Detect which cell encompasses the target text, then output its [x, y] center coordinate. 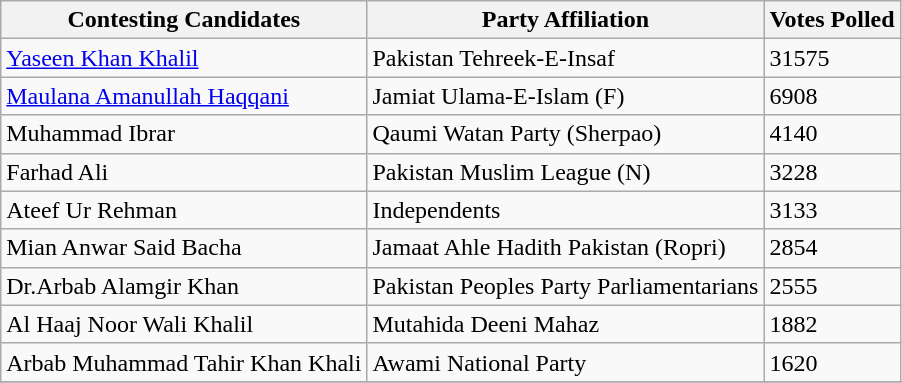
2555 [832, 286]
Yaseen Khan Khalil [184, 58]
6908 [832, 96]
Pakistan Tehreek-E-Insaf [566, 58]
Votes Polled [832, 20]
Jamiat Ulama-E-Islam (F) [566, 96]
Contesting Candidates [184, 20]
3228 [832, 172]
Farhad Ali [184, 172]
Awami National Party [566, 362]
Independents [566, 210]
Dr.Arbab Alamgir Khan [184, 286]
Al Haaj Noor Wali Khalil [184, 324]
2854 [832, 248]
Pakistan Peoples Party Parliamentarians [566, 286]
Jamaat Ahle Hadith Pakistan (Ropri) [566, 248]
Arbab Muhammad Tahir Khan Khali [184, 362]
Ateef Ur Rehman [184, 210]
Qaumi Watan Party (Sherpao) [566, 134]
4140 [832, 134]
Pakistan Muslim League (N) [566, 172]
31575 [832, 58]
1620 [832, 362]
1882 [832, 324]
Maulana Amanullah Haqqani [184, 96]
Muhammad Ibrar [184, 134]
Mian Anwar Said Bacha [184, 248]
3133 [832, 210]
Mutahida Deeni Mahaz [566, 324]
Party Affiliation [566, 20]
